Extract the (X, Y) coordinate from the center of the cell holding the provided text.  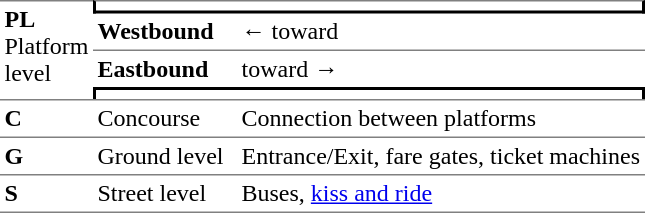
Concourse (165, 118)
toward → (440, 69)
Buses, kiss and ride (440, 194)
G (46, 155)
← toward (440, 33)
Street level (165, 194)
PL Platform level (46, 50)
Entrance/Exit, fare gates, ticket machines (440, 155)
S (46, 194)
Westbound (165, 33)
Connection between platforms (440, 118)
C (46, 118)
Ground level (165, 155)
Eastbound (165, 69)
